Determine the (x, y) coordinate at the center of the cell enclosing the given text.  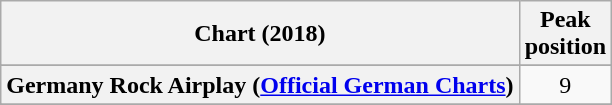
Chart (2018) (260, 34)
9 (565, 85)
Peakposition (565, 34)
Germany Rock Airplay (Official German Charts) (260, 85)
